Find where the given text appears and provide that cell's center as (X, Y) coordinate. 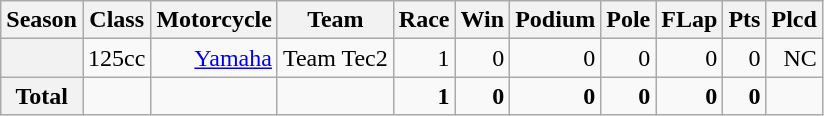
Win (482, 20)
Season (42, 20)
Plcd (794, 20)
Class (116, 20)
Pole (628, 20)
NC (794, 58)
Team (335, 20)
Total (42, 96)
FLap (690, 20)
Yamaha (214, 58)
Podium (556, 20)
Team Tec2 (335, 58)
Pts (744, 20)
Motorcycle (214, 20)
125cc (116, 58)
Race (424, 20)
